Search for the cell housing the specified text and yield its [X, Y] center coordinate. 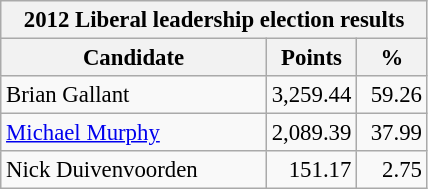
2012 Liberal leadership election results [214, 20]
2,089.39 [311, 133]
Michael Murphy [134, 133]
37.99 [392, 133]
Candidate [134, 58]
2.75 [392, 170]
3,259.44 [311, 95]
151.17 [311, 170]
59.26 [392, 95]
Nick Duivenvoorden [134, 170]
Points [311, 58]
Brian Gallant [134, 95]
% [392, 58]
